Capture the cell that displays the provided text and extract its [x, y] central coordinate. 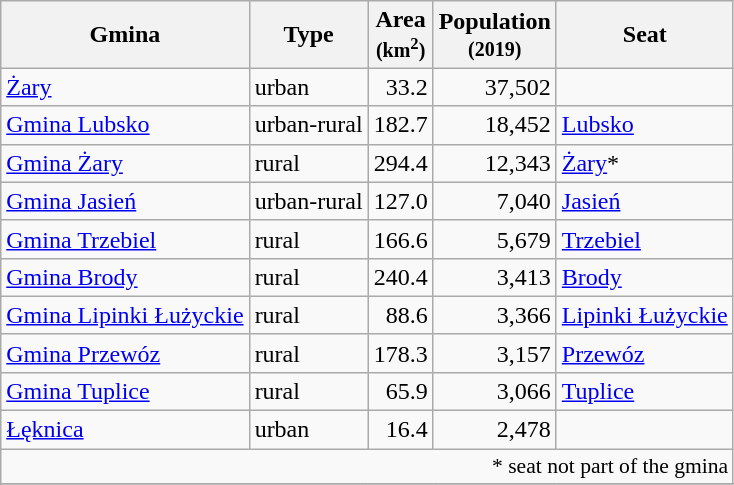
Łęknica [125, 430]
Type [308, 34]
Jasień [644, 201]
Gmina Lipinki Łużyckie [125, 315]
294.4 [400, 163]
Gmina Trzebiel [125, 239]
3,066 [494, 391]
Gmina Przewóz [125, 353]
Tuplice [644, 391]
Gmina Tuplice [125, 391]
Gmina Żary [125, 163]
Population(2019) [494, 34]
Żary [125, 87]
65.9 [400, 391]
3,157 [494, 353]
2,478 [494, 430]
Lipinki Łużyckie [644, 315]
Lubsko [644, 125]
12,343 [494, 163]
33.2 [400, 87]
5,679 [494, 239]
166.6 [400, 239]
Seat [644, 34]
Area(km2) [400, 34]
Gmina Lubsko [125, 125]
18,452 [494, 125]
Gmina Jasień [125, 201]
Brody [644, 277]
16.4 [400, 430]
3,366 [494, 315]
182.7 [400, 125]
Gmina Brody [125, 277]
178.3 [400, 353]
127.0 [400, 201]
Przewóz [644, 353]
37,502 [494, 87]
3,413 [494, 277]
Gmina [125, 34]
Trzebiel [644, 239]
Żary* [644, 163]
7,040 [494, 201]
240.4 [400, 277]
* seat not part of the gmina [368, 467]
88.6 [400, 315]
